For the text-containing cell, return its midpoint in (x, y) coordinate format. 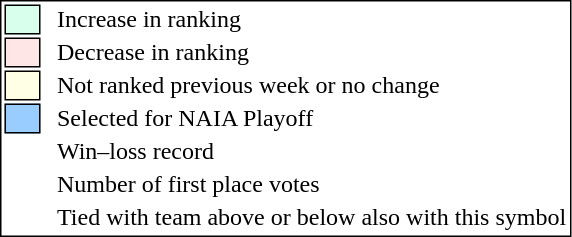
Tied with team above or below also with this symbol (312, 217)
Win–loss record (312, 151)
Not ranked previous week or no change (312, 85)
Selected for NAIA Playoff (312, 119)
Decrease in ranking (312, 53)
Number of first place votes (312, 185)
Increase in ranking (312, 19)
